Search for the cell housing the specified text and yield its (X, Y) center coordinate. 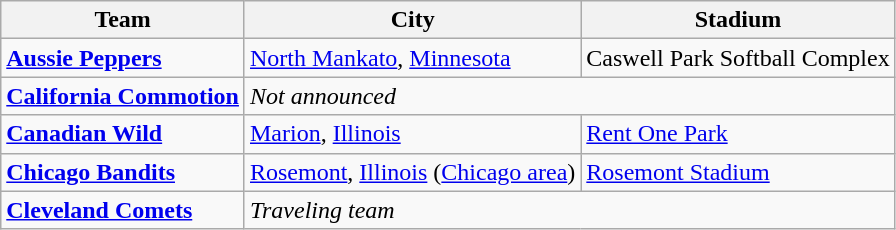
North Mankato, Minnesota (412, 58)
Canadian Wild (123, 134)
City (412, 20)
Rosemont, Illinois (Chicago area) (412, 172)
Rosemont Stadium (738, 172)
Stadium (738, 20)
Not announced (570, 96)
Cleveland Comets (123, 210)
Aussie Peppers (123, 58)
California Commotion (123, 96)
Caswell Park Softball Complex (738, 58)
Traveling team (570, 210)
Team (123, 20)
Marion, Illinois (412, 134)
Rent One Park (738, 134)
Chicago Bandits (123, 172)
